Search for the cell housing the specified text and yield its (X, Y) center coordinate. 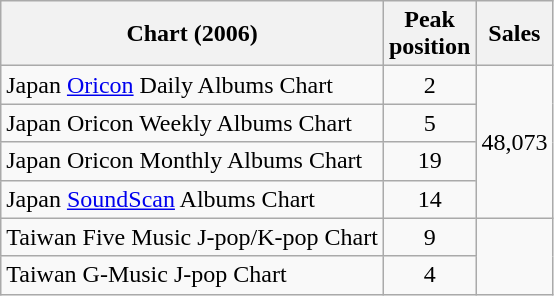
Sales (514, 34)
Japan Oricon Weekly Albums Chart (192, 123)
Taiwan Five Music J-pop/K-pop Chart (192, 237)
Chart (2006) (192, 34)
Taiwan G-Music J-pop Chart (192, 275)
19 (429, 161)
Japan Oricon Monthly Albums Chart (192, 161)
Japan SoundScan Albums Chart (192, 199)
5 (429, 123)
48,073 (514, 142)
9 (429, 237)
Japan Oricon Daily Albums Chart (192, 85)
4 (429, 275)
2 (429, 85)
Peakposition (429, 34)
14 (429, 199)
